Scan for the cell matching the given text and deliver its [X, Y] coordinate at center. 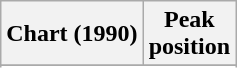
Chart (1990) [72, 34]
Peakposition [189, 34]
